Determine the (x, y) coordinate at the center of the cell enclosing the given text.  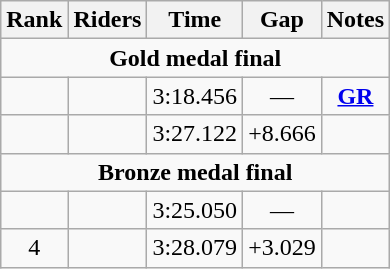
Time (195, 20)
Riders (108, 20)
Gap (282, 20)
GR (355, 96)
Gold medal final (196, 58)
Notes (355, 20)
3:25.050 (195, 210)
3:27.122 (195, 134)
+3.029 (282, 248)
3:28.079 (195, 248)
Bronze medal final (196, 172)
4 (34, 248)
3:18.456 (195, 96)
Rank (34, 20)
+8.666 (282, 134)
